From the cell containing the given text, extract its center point as [x, y] coordinate. 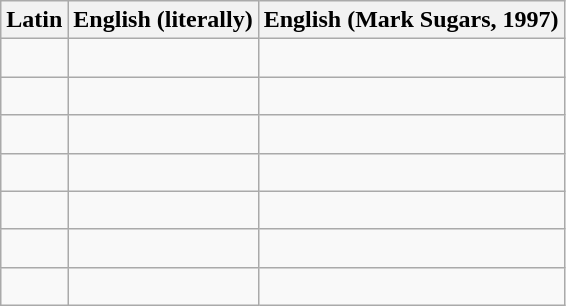
Latin [34, 20]
English (literally) [163, 20]
English (Mark Sugars, 1997) [411, 20]
